Search for the cell housing the specified text and yield its [X, Y] center coordinate. 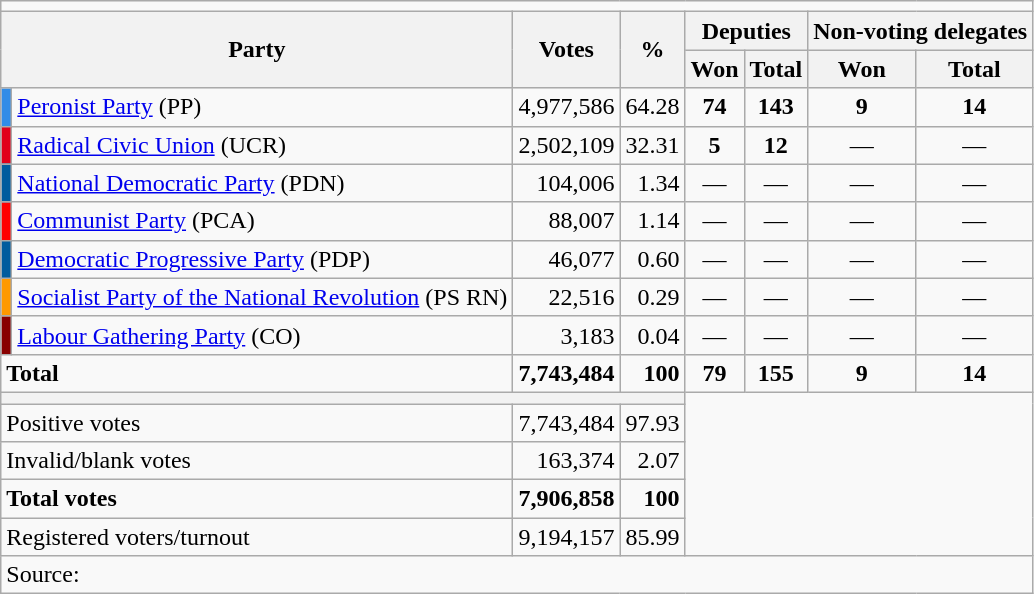
22,516 [566, 297]
Peronist Party (PP) [262, 107]
% [652, 50]
1.34 [652, 183]
Socialist Party of the National Revolution (PS RN) [262, 297]
143 [776, 107]
2,502,109 [566, 145]
Registered voters/turnout [257, 537]
Total votes [257, 499]
97.93 [652, 423]
Labour Gathering Party (CO) [262, 335]
64.28 [652, 107]
Communist Party (PCA) [262, 221]
79 [714, 373]
Source: [517, 575]
4,977,586 [566, 107]
0.04 [652, 335]
85.99 [652, 537]
Positive votes [257, 423]
3,183 [566, 335]
9,194,157 [566, 537]
1.14 [652, 221]
0.60 [652, 259]
163,374 [566, 461]
74 [714, 107]
46,077 [566, 259]
0.29 [652, 297]
Democratic Progressive Party (PDP) [262, 259]
12 [776, 145]
32.31 [652, 145]
Invalid/blank votes [257, 461]
2.07 [652, 461]
88,007 [566, 221]
Votes [566, 50]
Non-voting delegates [920, 31]
7,906,858 [566, 499]
Radical Civic Union (UCR) [262, 145]
155 [776, 373]
104,006 [566, 183]
Party [257, 50]
Deputies [746, 31]
5 [714, 145]
National Democratic Party (PDN) [262, 183]
